Extract the [X, Y] coordinate from the center of the cell holding the provided text.  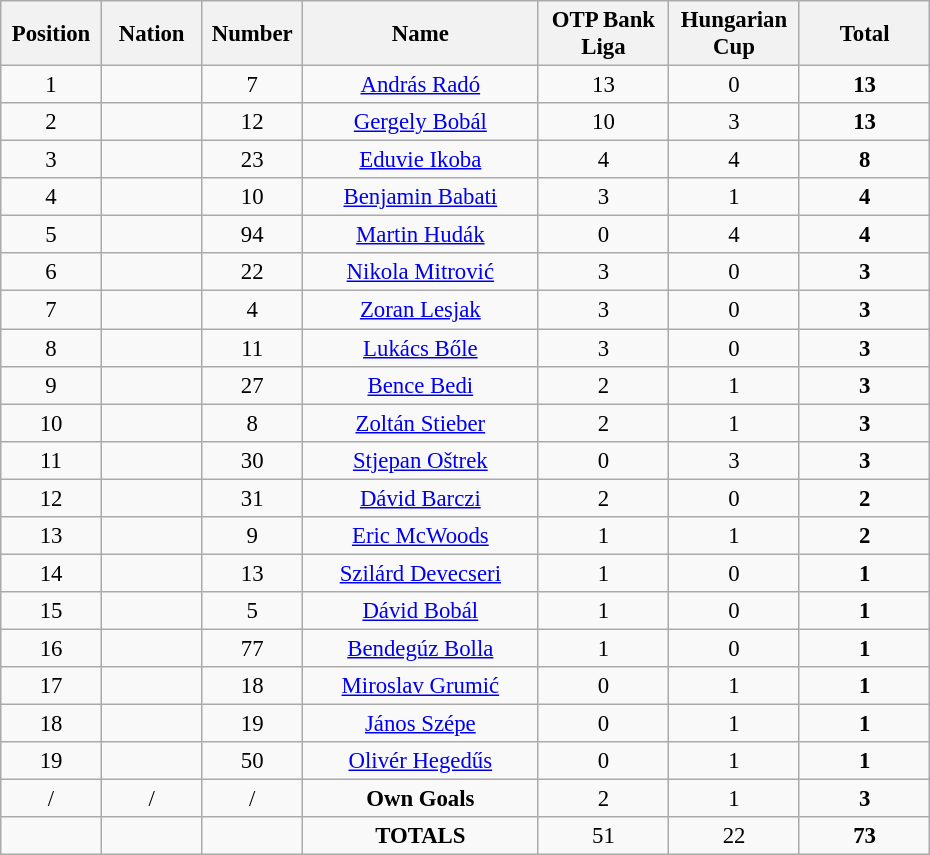
73 [864, 836]
Position [52, 34]
31 [252, 498]
Lukács Bőle [421, 348]
Eric McWoods [421, 536]
16 [52, 648]
Miroslav Grumić [421, 686]
TOTALS [421, 836]
Nation [152, 34]
94 [252, 235]
Martin Hudák [421, 235]
51 [604, 836]
77 [252, 648]
OTP Bank Liga [604, 34]
14 [52, 573]
23 [252, 160]
Hungarian Cup [734, 34]
Gergely Bobál [421, 122]
Zoltán Stieber [421, 423]
50 [252, 761]
15 [52, 611]
Benjamin Babati [421, 197]
János Szépe [421, 724]
Stjepan Oštrek [421, 460]
27 [252, 385]
Number [252, 34]
Bendegúz Bolla [421, 648]
Own Goals [421, 799]
Eduvie Ikoba [421, 160]
Zoran Lesjak [421, 310]
Name [421, 34]
17 [52, 686]
Total [864, 34]
Nikola Mitrović [421, 273]
Bence Bedi [421, 385]
Szilárd Devecseri [421, 573]
Olivér Hegedűs [421, 761]
Dávid Bobál [421, 611]
András Radó [421, 85]
6 [52, 273]
30 [252, 460]
Dávid Barczi [421, 498]
